Locate the cell with the specified text and output its [x, y] center coordinate. 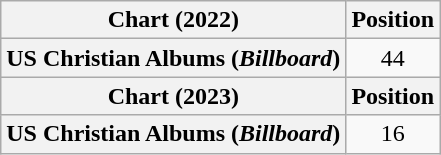
16 [393, 134]
Chart (2022) [174, 20]
Chart (2023) [174, 96]
44 [393, 58]
